Scan for the cell matching the given text and deliver its [x, y] coordinate at center. 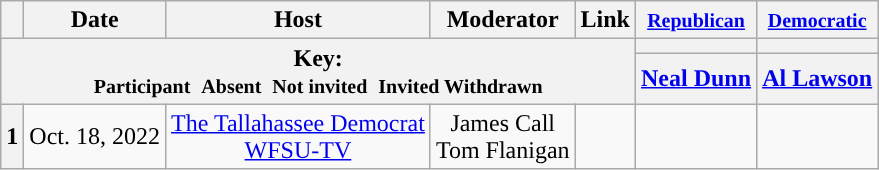
Link [605, 20]
Oct. 18, 2022 [95, 136]
Date [95, 20]
Neal Dunn [696, 78]
Key: Participant Absent Not invited Invited Withdrawn [318, 72]
Host [298, 20]
The Tallahassee DemocratWFSU-TV [298, 136]
1 [12, 136]
Moderator [502, 20]
Democratic [818, 20]
Republican [696, 20]
James CallTom Flanigan [502, 136]
Al Lawson [818, 78]
